Return [X, Y] of the center of cell containing provided text 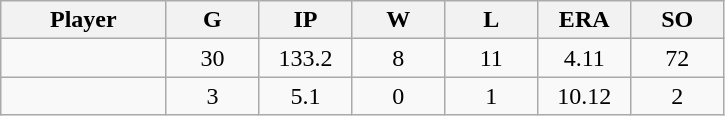
3 [212, 96]
133.2 [306, 58]
SO [678, 20]
Player [84, 20]
1 [492, 96]
72 [678, 58]
30 [212, 58]
5.1 [306, 96]
11 [492, 58]
2 [678, 96]
8 [398, 58]
W [398, 20]
ERA [584, 20]
0 [398, 96]
4.11 [584, 58]
10.12 [584, 96]
L [492, 20]
IP [306, 20]
G [212, 20]
